Output the [x, y] coordinate of the center of the cell containing the given text.  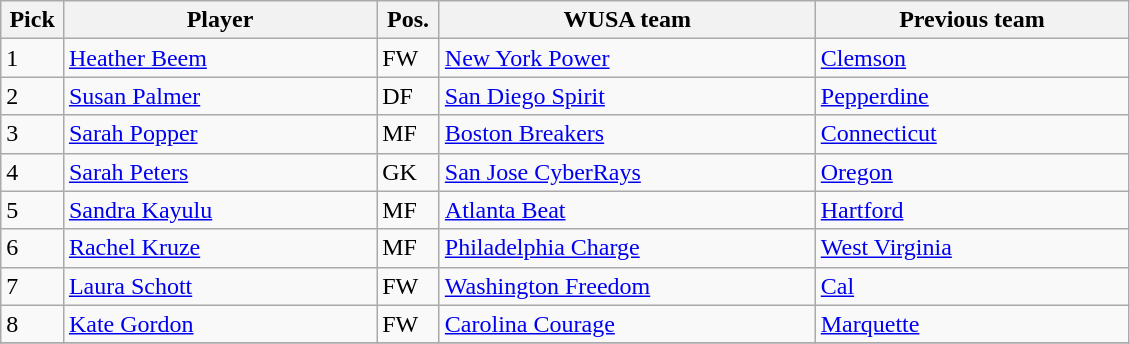
Oregon [972, 172]
Connecticut [972, 134]
Sarah Peters [220, 172]
Philadelphia Charge [627, 248]
Kate Gordon [220, 324]
San Jose CyberRays [627, 172]
DF [408, 96]
7 [32, 286]
Boston Breakers [627, 134]
Clemson [972, 58]
WUSA team [627, 20]
Sarah Popper [220, 134]
Atlanta Beat [627, 210]
Pos. [408, 20]
Laura Schott [220, 286]
Cal [972, 286]
San Diego Spirit [627, 96]
5 [32, 210]
New York Power [627, 58]
Pepperdine [972, 96]
Pick [32, 20]
GK [408, 172]
Player [220, 20]
Hartford [972, 210]
Rachel Kruze [220, 248]
Marquette [972, 324]
Susan Palmer [220, 96]
Carolina Courage [627, 324]
4 [32, 172]
Previous team [972, 20]
6 [32, 248]
Washington Freedom [627, 286]
8 [32, 324]
1 [32, 58]
Sandra Kayulu [220, 210]
Heather Beem [220, 58]
West Virginia [972, 248]
2 [32, 96]
3 [32, 134]
